For the text-containing cell, return its midpoint in [X, Y] coordinate format. 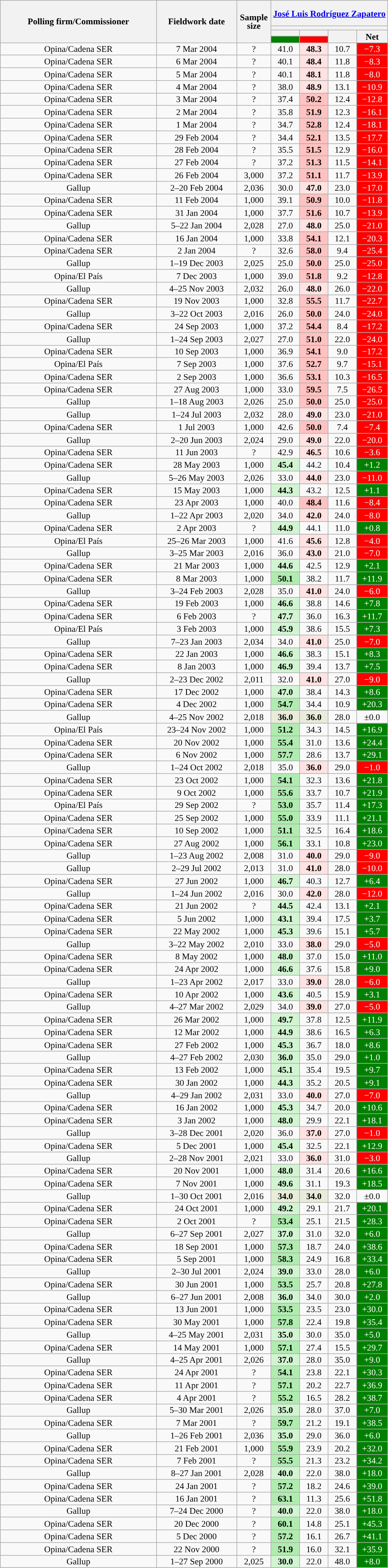
9.2 [342, 276]
37.8 [314, 1020]
1–24 Jun 2002 [197, 893]
31.1 [314, 1183]
+8.3 [372, 654]
11.1 [342, 818]
31 Jan 2004 [197, 213]
16.3 [342, 616]
27 Feb 2002 [197, 1045]
11.6 [342, 503]
22.4 [314, 1322]
8 May 2002 [197, 957]
24 Apr 2001 [197, 1373]
55.4 [285, 742]
25 Sep 2002 [197, 818]
57.3 [285, 1246]
19.1 [342, 1423]
35.7 [314, 805]
56.1 [285, 843]
12 Mar 2002 [197, 1032]
18.0 [342, 1045]
44.6 [285, 566]
21.5 [342, 1221]
2,034 [254, 641]
47.7 [285, 616]
+18.1 [372, 1120]
2,017 [254, 982]
−20.0 [372, 440]
49.2 [285, 1208]
43.0 [314, 553]
−18.1 [372, 125]
+29.1 [372, 755]
4–25 Nov 2002 [197, 717]
59.5 [314, 390]
49.6 [285, 1183]
1–19 Dec 2003 [197, 263]
4 Dec 2002 [197, 705]
14.3 [342, 692]
1–24 Oct 2002 [197, 768]
36.9 [285, 352]
51.5 [314, 150]
21 Feb 2001 [197, 1448]
4–25 Apr 2001 [197, 1360]
39.6 [314, 931]
5–22 Jan 2004 [197, 225]
26 Mar 2002 [197, 1020]
+38.5 [372, 1423]
32.6 [285, 250]
+28.3 [372, 1221]
18.2 [314, 1486]
5 Dec 2001 [197, 1145]
27 Aug 2002 [197, 843]
33.9 [314, 818]
19.8 [342, 1322]
+38.6 [372, 1246]
10.4 [342, 465]
7 Dec 2003 [197, 276]
+17.3 [372, 805]
2–30 Jul 2001 [197, 1272]
2–28 Nov 2001 [197, 1158]
42.6 [285, 427]
2 Oct 2001 [197, 1221]
+8.0 [372, 1562]
63.1 [285, 1498]
7–24 Dec 2000 [197, 1511]
5 Dec 2000 [197, 1536]
55.0 [285, 818]
−17.7 [372, 137]
48.3 [314, 49]
12.3 [342, 112]
42.9 [285, 452]
+32.0 [372, 1448]
32.3 [314, 780]
−10.9 [372, 87]
20.6 [342, 1171]
22 Nov 2000 [197, 1549]
51.8 [314, 276]
15.9 [342, 995]
13 Feb 2002 [197, 1070]
6–27 Sep 2001 [197, 1234]
10.3 [342, 377]
8–27 Jan 2001 [197, 1473]
21.2 [314, 1423]
2,021 [254, 1158]
−3.6 [372, 452]
11 Jun 2003 [197, 452]
−12.0 [372, 893]
+35.9 [372, 1549]
52.7 [314, 364]
52.1 [314, 137]
−10.0 [372, 868]
3 Mar 2004 [197, 100]
20.0 [342, 1108]
45.1 [285, 1070]
19.3 [342, 1183]
+0.8 [372, 528]
11 Feb 2004 [197, 200]
−20.3 [372, 238]
+41.1 [372, 1536]
10 Sep 2002 [197, 830]
1–24 Jul 2003 [197, 415]
2,013 [254, 868]
+7.8 [372, 603]
10.0 [342, 200]
+6.3 [372, 1032]
2,030 [254, 1057]
23 Apr 2003 [197, 503]
−8.3 [372, 62]
+6.4 [372, 881]
+7.0 [372, 1410]
20 Nov 2002 [197, 742]
11.3 [314, 1498]
55.9 [285, 1448]
44.1 [314, 528]
+33.4 [372, 1259]
2 Mar 2004 [197, 112]
35.2 [314, 1083]
23.5 [314, 1310]
50.1 [285, 578]
2–20 Feb 2004 [197, 188]
+5.7 [372, 931]
2 Sep 2003 [197, 377]
−16.1 [372, 112]
2 Jan 2004 [197, 250]
37.4 [285, 100]
10.6 [342, 452]
44.2 [314, 465]
1 Mar 2004 [197, 125]
12.8 [342, 540]
1–18 Aug 2003 [197, 402]
1–27 Sep 2000 [197, 1562]
53.0 [285, 805]
12.1 [342, 238]
4–27 Feb 2002 [197, 1057]
46.7 [285, 881]
2 Apr 2003 [197, 528]
16 Jan 2001 [197, 1498]
+12.9 [372, 1145]
32.1 [342, 1549]
2,029 [254, 1007]
José Luis Rodríguez Zapatero [330, 13]
54.7 [285, 705]
28.6 [314, 755]
+18.5 [372, 1183]
44.0 [314, 478]
29 Feb 2004 [197, 137]
24 Oct 2001 [197, 1208]
20 Dec 2000 [197, 1523]
1–24 Sep 2003 [197, 339]
+9.7 [372, 1070]
40.5 [314, 995]
+2.0 [372, 1297]
+27.8 [372, 1285]
+30.3 [372, 1373]
+18.6 [372, 830]
10.9 [342, 705]
10 Apr 2002 [197, 995]
50.9 [314, 200]
4 Mar 2004 [197, 87]
18.7 [314, 1246]
51.2 [285, 730]
7 Nov 2001 [197, 1183]
21 Jun 2002 [197, 906]
26 Feb 2004 [197, 175]
5–26 May 2003 [197, 478]
5–30 Mar 2001 [197, 1410]
1 Jul 2003 [197, 427]
24 Jan 2001 [197, 1486]
54.4 [314, 326]
22 Jan 2003 [197, 654]
+1.2 [372, 465]
27 Aug 2003 [197, 390]
26.7 [342, 1536]
+34.2 [372, 1460]
8 Mar 2003 [197, 578]
45.9 [285, 628]
32.8 [285, 301]
6 Nov 2002 [197, 755]
+30.0 [372, 1310]
16 Jan 2004 [197, 238]
20.8 [342, 1285]
59.7 [285, 1423]
Fieldwork date [197, 21]
24 Sep 2003 [197, 326]
49.7 [285, 1020]
+29.7 [372, 1347]
−15.1 [372, 364]
57.8 [285, 1322]
60.1 [285, 1523]
23.2 [342, 1460]
5 Mar 2004 [197, 75]
41.6 [285, 540]
19.5 [342, 1070]
18 Sep 2001 [197, 1246]
+51.8 [372, 1498]
19 Feb 2003 [197, 603]
28 May 2003 [197, 465]
53.1 [314, 377]
3–22 Oct 2003 [197, 313]
Net [372, 36]
8 Jan 2003 [197, 667]
+5.0 [372, 1335]
+21.9 [372, 793]
7 Mar 2004 [197, 49]
28.2 [342, 1398]
27 Jun 2002 [197, 881]
2–20 Jun 2003 [197, 440]
+3.7 [372, 918]
7 Mar 2001 [197, 1423]
−11.0 [372, 478]
+10.6 [372, 1108]
10 Sep 2003 [197, 352]
−7.4 [372, 427]
53.4 [285, 1221]
35.4 [314, 1070]
25.6 [342, 1498]
+21.1 [372, 818]
9.4 [342, 250]
20.5 [342, 1083]
15 May 2003 [197, 490]
20 Nov 2001 [197, 1171]
58.0 [314, 250]
−22.7 [372, 301]
+24.4 [372, 742]
3–28 Dec 2001 [197, 1133]
15.8 [342, 969]
11.4 [342, 805]
33.1 [314, 843]
23.9 [314, 1448]
38.8 [314, 603]
14 May 2001 [197, 1347]
44.5 [285, 906]
6 Feb 2003 [197, 616]
27 Feb 2004 [197, 163]
38.2 [314, 578]
30 May 2001 [197, 1322]
39.1 [285, 200]
55.2 [285, 1398]
11.0 [342, 528]
+36.9 [372, 1385]
+38.7 [372, 1398]
31.4 [314, 1171]
25.7 [314, 1285]
17.5 [342, 918]
45.6 [314, 540]
7 Feb 2001 [197, 1460]
1–23 Aug 2002 [197, 855]
2–23 Dec 2002 [197, 680]
1–22 Apr 2003 [197, 515]
6–27 Jun 2001 [197, 1297]
1–30 Oct 2001 [197, 1196]
+3.1 [372, 995]
+16.9 [372, 730]
−4.0 [372, 540]
9.0 [342, 352]
4–29 Jan 2002 [197, 1095]
3–24 Feb 2003 [197, 591]
14.8 [314, 1523]
1–26 Feb 2001 [197, 1435]
7–23 Jan 2003 [197, 641]
−8.4 [372, 503]
−25.4 [372, 250]
38.3 [314, 654]
25–26 Mar 2003 [197, 540]
16.8 [342, 1259]
13 Jun 2001 [197, 1310]
3 Jan 2002 [197, 1120]
7.5 [342, 390]
+9.1 [372, 1083]
24.9 [314, 1259]
2,010 [254, 944]
+11.7 [372, 616]
5 Sep 2001 [197, 1259]
+35.4 [372, 1322]
+7.5 [372, 667]
36.6 [285, 377]
3,000 [254, 175]
55.6 [285, 793]
35.8 [285, 112]
−17.0 [372, 188]
4–27 Mar 2002 [197, 1007]
29.1 [314, 1208]
29 Sep 2002 [197, 805]
15.0 [342, 957]
+39.0 [372, 1486]
24 Apr 2002 [197, 969]
7.4 [342, 427]
21.0 [342, 553]
38.4 [314, 692]
22.7 [342, 1385]
9.7 [342, 364]
48.1 [314, 75]
40.3 [314, 881]
21.3 [314, 1460]
16 Jan 2002 [197, 1108]
46.9 [285, 667]
+45.3 [372, 1523]
4–25 May 2001 [197, 1335]
−22.0 [372, 288]
+16.6 [372, 1171]
3–25 Mar 2003 [197, 553]
12.7 [342, 881]
9 Oct 2002 [197, 793]
2,011 [254, 680]
−11.8 [372, 200]
24.6 [342, 1486]
3–22 May 2002 [197, 944]
16.4 [342, 830]
21.7 [342, 1208]
36.7 [314, 1045]
11 Apr 2001 [197, 1385]
17 Dec 2002 [197, 692]
10.8 [342, 843]
48.9 [314, 87]
+21.8 [372, 780]
30 Jun 2001 [197, 1285]
29.9 [314, 1120]
4–25 Nov 2003 [197, 288]
14.5 [342, 730]
1–23 Apr 2002 [197, 982]
30 Jan 2002 [197, 1083]
50.2 [314, 100]
43.2 [314, 490]
7 Sep 2003 [197, 364]
−26.5 [372, 390]
−14.1 [372, 163]
35.5 [285, 150]
46.5 [314, 452]
58.3 [285, 1259]
33.8 [285, 238]
5 Jun 2002 [197, 918]
+20.3 [372, 705]
+1.1 [372, 490]
4 Apr 2001 [197, 1398]
+20.1 [372, 1208]
43.6 [285, 995]
3 Feb 2003 [197, 628]
−16.0 [372, 150]
34.3 [314, 730]
37.7 [285, 213]
+11.0 [372, 957]
51.0 [314, 339]
42.5 [314, 566]
+1.0 [372, 1057]
−3.0 [372, 1158]
28 Feb 2004 [197, 150]
+23.0 [372, 843]
27.4 [314, 1347]
57.7 [285, 755]
52.8 [314, 125]
22 May 2002 [197, 931]
16.1 [314, 1536]
14.6 [342, 603]
21 Mar 2003 [197, 566]
−7.3 [372, 49]
Polling firm/Commissioner [79, 21]
23 Oct 2002 [197, 780]
13.5 [342, 137]
51.6 [314, 213]
19 Nov 2003 [197, 301]
+7.3 [372, 628]
23.8 [314, 1373]
23–24 Nov 2002 [197, 730]
Sample size [254, 21]
43.1 [285, 918]
6 Mar 2004 [197, 62]
8.4 [342, 326]
42.4 [314, 906]
11.5 [342, 163]
33.7 [314, 793]
−16.5 [372, 377]
51.3 [314, 163]
2–29 Jul 2002 [197, 868]
16.0 [314, 1549]
